Output the [x, y] coordinate of the center of the cell containing the given text.  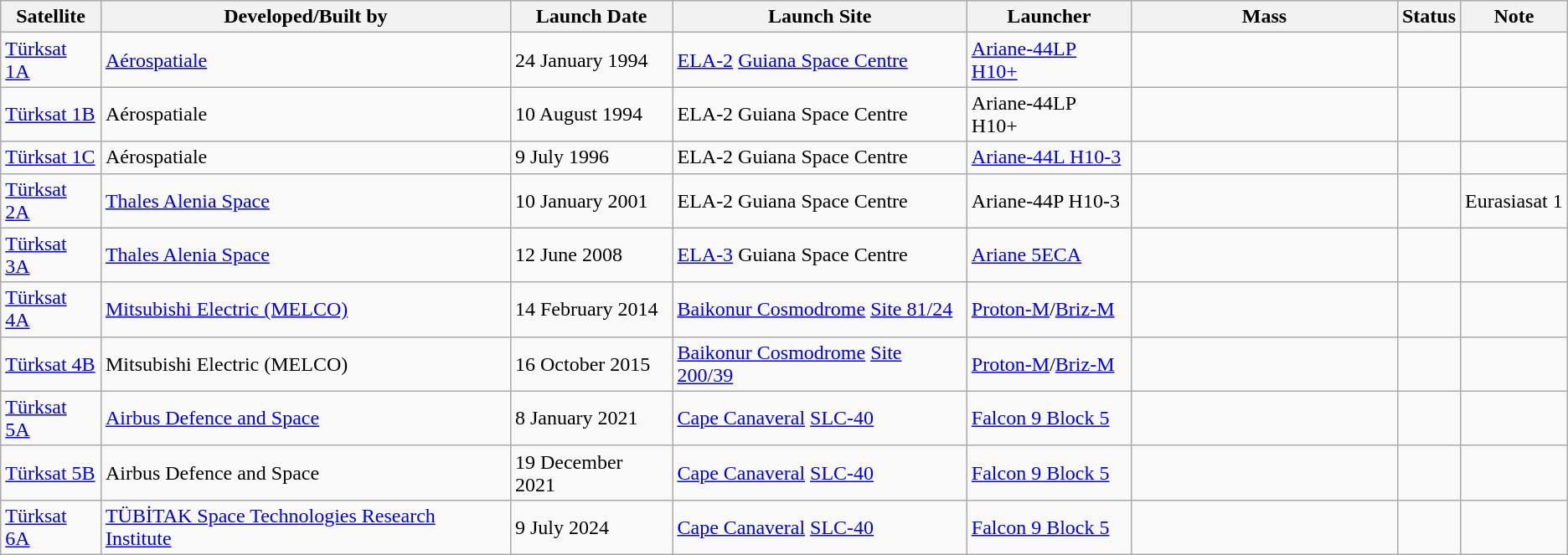
Türksat 1C [51, 157]
9 July 1996 [591, 157]
Baikonur Cosmodrome Site 81/24 [819, 310]
Türksat 5A [51, 419]
Türksat 5B [51, 472]
10 January 2001 [591, 201]
Mass [1264, 17]
Türksat 1B [51, 114]
Ariane 5ECA [1049, 254]
16 October 2015 [591, 363]
Baikonur Cosmodrome Site 200/39 [819, 363]
Eurasiasat 1 [1514, 201]
Türksat 4B [51, 363]
Ariane-44L H10-3 [1049, 157]
Türksat 1A [51, 60]
12 June 2008 [591, 254]
Note [1514, 17]
Launcher [1049, 17]
Türksat 4A [51, 310]
Türksat 2A [51, 201]
TÜBİTAK Space Technologies Research Institute [305, 527]
14 February 2014 [591, 310]
10 August 1994 [591, 114]
8 January 2021 [591, 419]
Türksat 3A [51, 254]
9 July 2024 [591, 527]
Launch Date [591, 17]
Launch Site [819, 17]
19 December 2021 [591, 472]
Developed/Built by [305, 17]
24 January 1994 [591, 60]
Satellite [51, 17]
Ariane-44P H10-3 [1049, 201]
ELA-3 Guiana Space Centre [819, 254]
Status [1429, 17]
Türksat 6A [51, 527]
